From the cell containing the given text, extract its center point as [X, Y] coordinate. 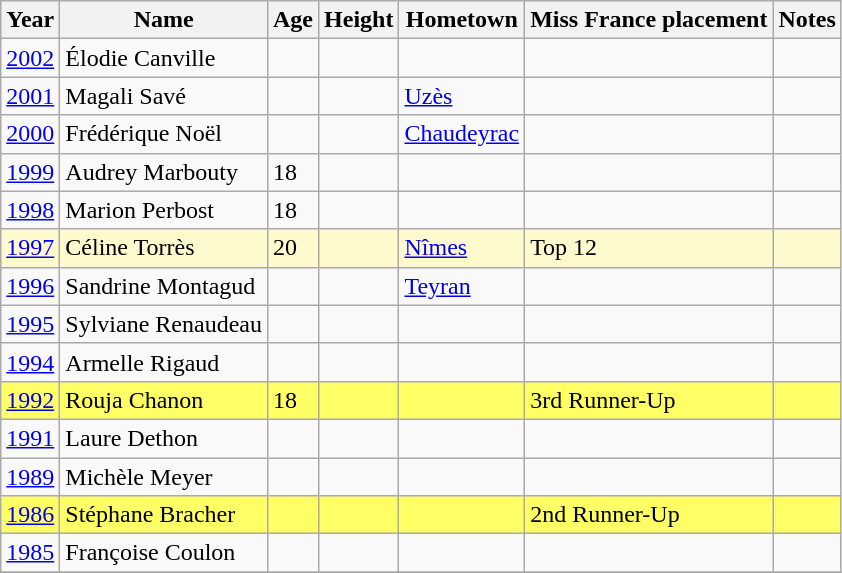
3rd Runner-Up [649, 400]
20 [292, 248]
Uzès [462, 96]
1995 [30, 324]
1991 [30, 438]
Top 12 [649, 248]
2000 [30, 134]
Name [164, 20]
1999 [30, 172]
1989 [30, 477]
Notes [807, 20]
Height [359, 20]
1985 [30, 553]
1997 [30, 248]
2001 [30, 96]
1986 [30, 515]
Hometown [462, 20]
Céline Torrès [164, 248]
Magali Savé [164, 96]
Teyran [462, 286]
1992 [30, 400]
Sylviane Renaudeau [164, 324]
Miss France placement [649, 20]
Frédérique Noël [164, 134]
Stéphane Bracher [164, 515]
1994 [30, 362]
Armelle Rigaud [164, 362]
Nîmes [462, 248]
Age [292, 20]
Chaudeyrac [462, 134]
2nd Runner-Up [649, 515]
1998 [30, 210]
2002 [30, 58]
Michèle Meyer [164, 477]
Laure Dethon [164, 438]
Sandrine Montagud [164, 286]
Rouja Chanon [164, 400]
Marion Perbost [164, 210]
Audrey Marbouty [164, 172]
Élodie Canville [164, 58]
Françoise Coulon [164, 553]
1996 [30, 286]
Year [30, 20]
